Locate the cell with the specified text and output its [X, Y] center coordinate. 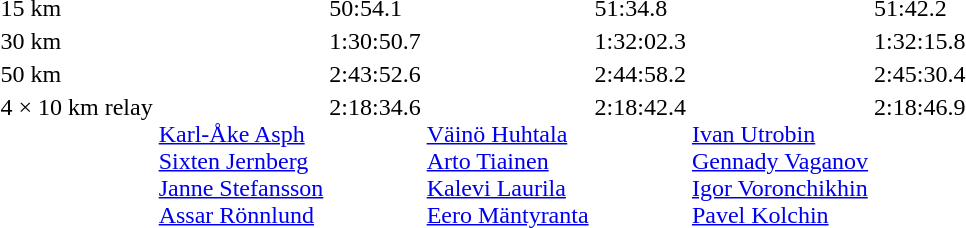
2:43:52.6 [375, 74]
2:44:58.2 [640, 74]
1:32:02.3 [640, 41]
1:30:50.7 [375, 41]
